Scan for the cell matching the given text and deliver its [X, Y] coordinate at center. 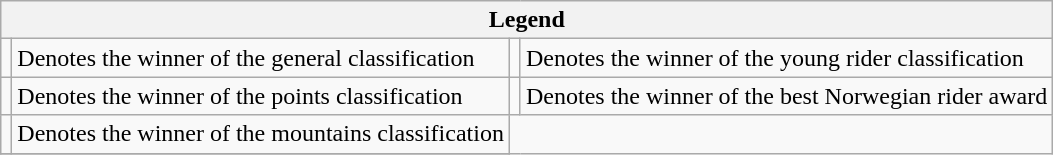
Legend [527, 20]
Denotes the winner of the young rider classification [786, 58]
Denotes the winner of the points classification [261, 96]
Denotes the winner of the mountains classification [261, 134]
Denotes the winner of the general classification [261, 58]
Denotes the winner of the best Norwegian rider award [786, 96]
